Detect which cell encompasses the target text, then output its (x, y) center coordinate. 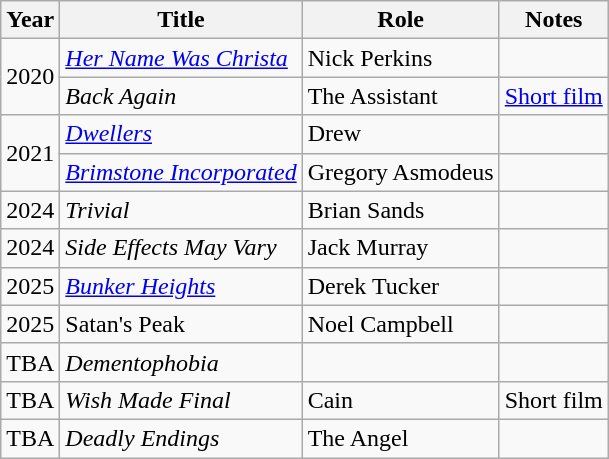
Side Effects May Vary (181, 248)
Noel Campbell (400, 324)
Derek Tucker (400, 286)
Satan's Peak (181, 324)
Brimstone Incorporated (181, 172)
Title (181, 20)
The Angel (400, 438)
Drew (400, 134)
Dwellers (181, 134)
Bunker Heights (181, 286)
Gregory Asmodeus (400, 172)
Year (30, 20)
Her Name Was Christa (181, 58)
Notes (554, 20)
Jack Murray (400, 248)
2020 (30, 77)
Cain (400, 400)
Role (400, 20)
Dementophobia (181, 362)
Deadly Endings (181, 438)
The Assistant (400, 96)
Nick Perkins (400, 58)
2021 (30, 153)
Back Again (181, 96)
Brian Sands (400, 210)
Trivial (181, 210)
Wish Made Final (181, 400)
